Pinpoint the cell where the given text exists, returning its [x, y] midpoint coordinate. 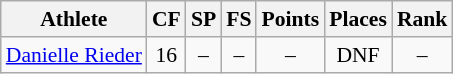
Athlete [74, 19]
Rank [422, 19]
Places [358, 19]
16 [166, 55]
SP [204, 19]
DNF [358, 55]
FS [238, 19]
CF [166, 19]
Points [290, 19]
Danielle Rieder [74, 55]
